Provide the (X, Y) coordinate of the cell's center where the given text is located.  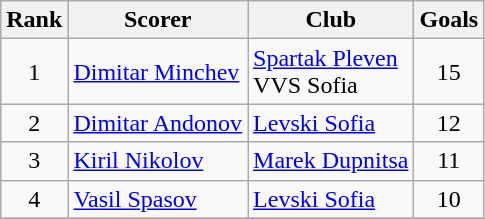
Goals (449, 20)
Vasil Spasov (158, 199)
1 (34, 72)
2 (34, 123)
Kiril Nikolov (158, 161)
Rank (34, 20)
4 (34, 199)
12 (449, 123)
Dimitar Andonov (158, 123)
Spartak PlevenVVS Sofia (331, 72)
15 (449, 72)
Dimitar Minchev (158, 72)
10 (449, 199)
11 (449, 161)
Marek Dupnitsa (331, 161)
Club (331, 20)
Scorer (158, 20)
3 (34, 161)
